Scan for the cell matching the given text and deliver its (x, y) coordinate at center. 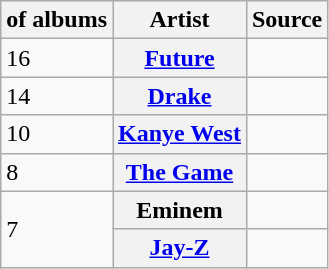
of albums (57, 20)
Eminem (179, 210)
Source (286, 20)
Kanye West (179, 134)
16 (57, 58)
Future (179, 58)
10 (57, 134)
The Game (179, 172)
14 (57, 96)
Drake (179, 96)
8 (57, 172)
Artist (179, 20)
7 (57, 229)
Jay-Z (179, 248)
